Capture the cell that displays the provided text and extract its (x, y) central coordinate. 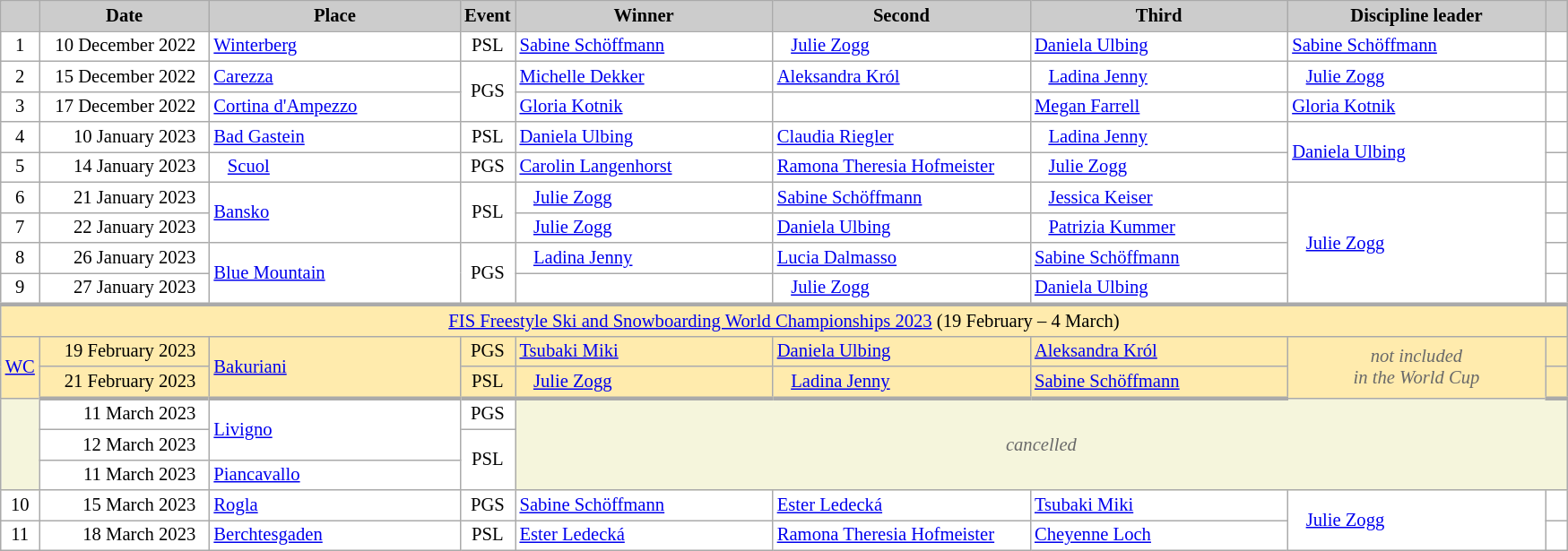
Claudia Riegler (902, 137)
15 March 2023 (125, 504)
9 (20, 288)
17 December 2022 (125, 107)
Jessica Keiser (1158, 197)
21 February 2023 (125, 382)
Michelle Dekker (644, 76)
15 December 2022 (125, 76)
Date (125, 15)
3 (20, 107)
4 (20, 137)
Discipline leader (1416, 15)
Bad Gastein (334, 137)
Megan Farrell (1158, 107)
Place (334, 15)
Lucia Dalmasso (902, 257)
Livigno (334, 428)
Piancavallo (334, 475)
Event (488, 15)
Carezza (334, 76)
Bansko (334, 212)
Cheyenne Loch (1158, 535)
5 (20, 167)
Berchtesgaden (334, 535)
12 March 2023 (125, 444)
10 (20, 504)
Second (902, 15)
Patrizia Kummer (1158, 228)
Carolin Langenhorst (644, 167)
WC (20, 367)
8 (20, 257)
Bakuriani (334, 367)
2 (20, 76)
1 (20, 46)
11 (20, 535)
18 March 2023 (125, 535)
19 February 2023 (125, 351)
6 (20, 197)
22 January 2023 (125, 228)
FIS Freestyle Ski and Snowboarding World Championships 2023 (19 February – 4 March) (784, 321)
Rogla (334, 504)
10 December 2022 (125, 46)
not includedin the World Cup (1416, 367)
Scuol (334, 167)
27 January 2023 (125, 288)
Winterberg (334, 46)
14 January 2023 (125, 167)
Winner (644, 15)
cancelled (1042, 444)
26 January 2023 (125, 257)
21 January 2023 (125, 197)
7 (20, 228)
Cortina d'Ampezzo (334, 107)
Blue Mountain (334, 272)
Third (1158, 15)
10 January 2023 (125, 137)
